Determine the [X, Y] coordinate at the center of the cell enclosing the given text.  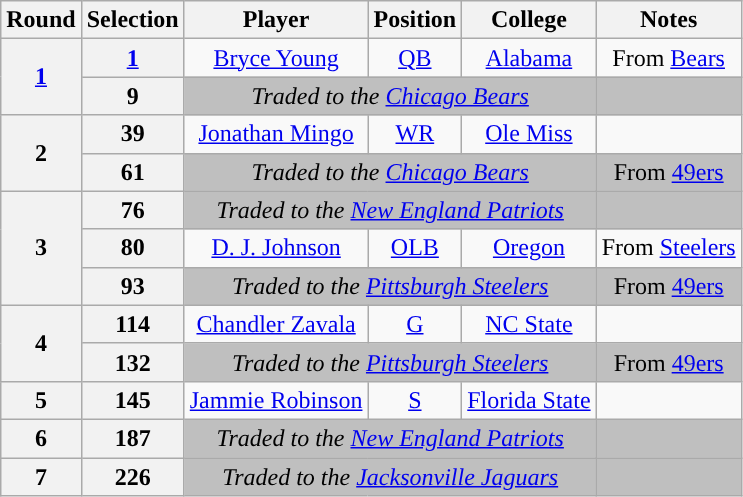
76 [132, 210]
4 [41, 343]
From Bears [668, 58]
Oregon [529, 248]
Position [415, 20]
Notes [668, 20]
5 [41, 400]
Alabama [529, 58]
G [415, 324]
145 [132, 400]
3 [41, 248]
Selection [132, 20]
D. J. Johnson [276, 248]
93 [132, 286]
S [415, 400]
Florida State [529, 400]
Jonathan Mingo [276, 134]
6 [41, 438]
226 [132, 477]
Jammie Robinson [276, 400]
Bryce Young [276, 58]
39 [132, 134]
7 [41, 477]
2 [41, 153]
OLB [415, 248]
Round [41, 20]
Player [276, 20]
NC State [529, 324]
132 [132, 362]
WR [415, 134]
Chandler Zavala [276, 324]
80 [132, 248]
9 [132, 96]
187 [132, 438]
61 [132, 172]
Ole Miss [529, 134]
QB [415, 58]
College [529, 20]
From Steelers [668, 248]
Traded to the Jacksonville Jaguars [390, 477]
114 [132, 324]
